Return [X, Y] of the center of cell containing provided text 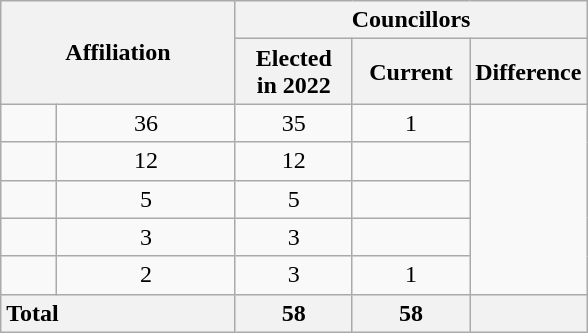
Differ­ence [528, 72]
Current [410, 72]
Elected in 2022 [294, 72]
35 [294, 123]
36 [146, 123]
Total [118, 313]
Affiliation [118, 52]
Councillors [411, 20]
2 [146, 275]
